Determine the (x, y) coordinate at the center of the cell enclosing the given text.  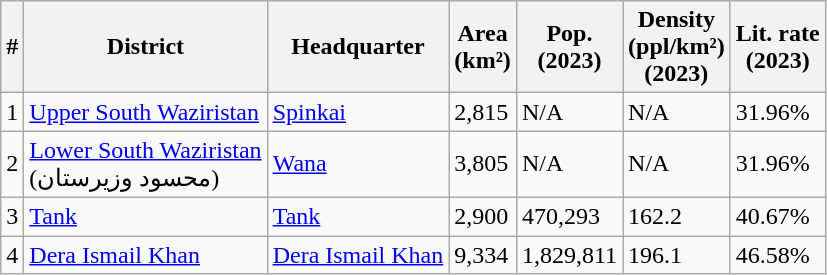
Lower South Waziristan(محسود وزیرستان) (146, 164)
Pop.(2023) (569, 47)
2,900 (483, 216)
4 (12, 255)
Wana (358, 164)
Density(ppl/km²)(2023) (677, 47)
9,334 (483, 255)
Upper South Waziristan (146, 112)
2 (12, 164)
3 (12, 216)
District (146, 47)
46.58% (778, 255)
Spinkai (358, 112)
Area(km²) (483, 47)
40.67% (778, 216)
3,805 (483, 164)
2,815 (483, 112)
470,293 (569, 216)
162.2 (677, 216)
# (12, 47)
1 (12, 112)
196.1 (677, 255)
1,829,811 (569, 255)
Lit. rate(2023) (778, 47)
Headquarter (358, 47)
